Determine the (x, y) coordinate at the center of the cell enclosing the given text.  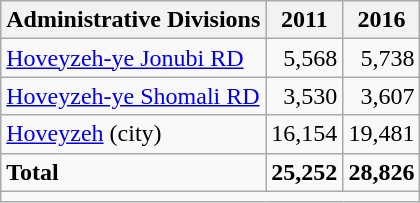
Hoveyzeh-ye Shomali RD (134, 96)
3,530 (304, 96)
Hoveyzeh-ye Jonubi RD (134, 58)
Total (134, 172)
5,738 (382, 58)
2016 (382, 20)
25,252 (304, 172)
28,826 (382, 172)
3,607 (382, 96)
Administrative Divisions (134, 20)
Hoveyzeh (city) (134, 134)
2011 (304, 20)
16,154 (304, 134)
19,481 (382, 134)
5,568 (304, 58)
